Detect which cell encompasses the target text, then output its [x, y] center coordinate. 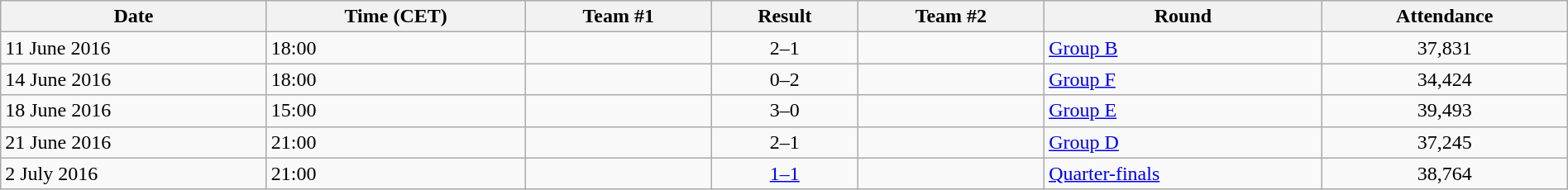
Result [784, 17]
39,493 [1444, 111]
21 June 2016 [134, 142]
1–1 [784, 173]
0–2 [784, 79]
3–0 [784, 111]
Round [1183, 17]
Group F [1183, 79]
37,245 [1444, 142]
37,831 [1444, 48]
15:00 [395, 111]
11 June 2016 [134, 48]
Team #1 [619, 17]
18 June 2016 [134, 111]
Quarter-finals [1183, 173]
34,424 [1444, 79]
38,764 [1444, 173]
Group D [1183, 142]
Time (CET) [395, 17]
Group E [1183, 111]
14 June 2016 [134, 79]
Date [134, 17]
2 July 2016 [134, 173]
Attendance [1444, 17]
Group B [1183, 48]
Team #2 [951, 17]
